Return the (X, Y) coordinate for the center point of the cell that contains the specified text.  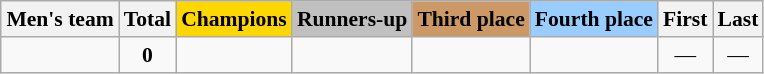
Fourth place (594, 19)
Champions (234, 19)
First (685, 19)
Runners-up (352, 19)
0 (148, 55)
Third place (470, 19)
Men's team (60, 19)
Total (148, 19)
Last (738, 19)
